Provide the (X, Y) coordinate of the cell's center where the given text is located.  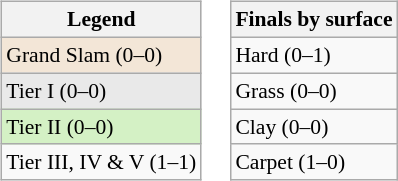
Grass (0–0) (314, 91)
Clay (0–0) (314, 127)
Tier II (0–0) (101, 127)
Legend (101, 20)
Hard (0–1) (314, 55)
Tier I (0–0) (101, 91)
Carpet (1–0) (314, 162)
Finals by surface (314, 20)
Tier III, IV & V (1–1) (101, 162)
Grand Slam (0–0) (101, 55)
